From the cell containing the given text, extract its center point as (X, Y) coordinate. 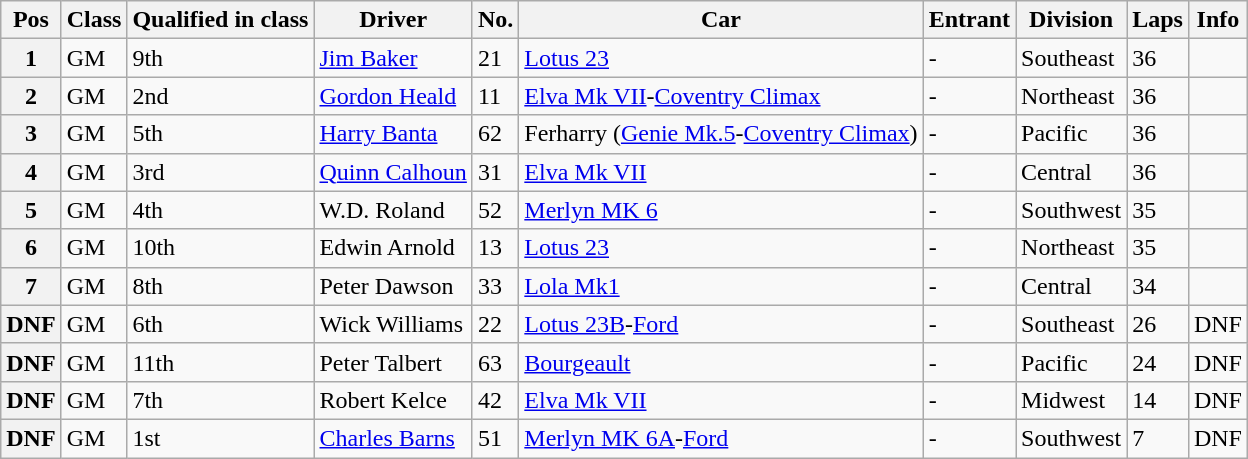
63 (495, 362)
34 (1158, 286)
6th (220, 324)
Car (721, 20)
Charles Barns (393, 438)
5 (31, 210)
4th (220, 210)
Driver (393, 20)
Peter Dawson (393, 286)
W.D. Roland (393, 210)
Lotus 23B-Ford (721, 324)
52 (495, 210)
Class (94, 20)
11th (220, 362)
Division (1072, 20)
3 (31, 134)
1 (31, 58)
62 (495, 134)
11 (495, 96)
33 (495, 286)
Merlyn MK 6A-Ford (721, 438)
31 (495, 172)
2 (31, 96)
Wick Williams (393, 324)
Elva Mk VII-Coventry Climax (721, 96)
13 (495, 248)
42 (495, 400)
2nd (220, 96)
51 (495, 438)
Qualified in class (220, 20)
Gordon Heald (393, 96)
9th (220, 58)
No. (495, 20)
Pos (31, 20)
Harry Banta (393, 134)
Jim Baker (393, 58)
Quinn Calhoun (393, 172)
7th (220, 400)
8th (220, 286)
5th (220, 134)
22 (495, 324)
14 (1158, 400)
26 (1158, 324)
21 (495, 58)
4 (31, 172)
1st (220, 438)
Entrant (969, 20)
Ferharry (Genie Mk.5-Coventry Climax) (721, 134)
Lola Mk1 (721, 286)
Laps (1158, 20)
Info (1218, 20)
6 (31, 248)
Merlyn MK 6 (721, 210)
Edwin Arnold (393, 248)
24 (1158, 362)
3rd (220, 172)
Peter Talbert (393, 362)
Bourgeault (721, 362)
Robert Kelce (393, 400)
Midwest (1072, 400)
10th (220, 248)
